Capture the cell that displays the provided text and extract its [x, y] central coordinate. 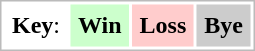
Bye [224, 25]
Loss [163, 25]
Key: [36, 25]
Win [100, 25]
